Determine the (X, Y) coordinate at the center of the cell enclosing the given text.  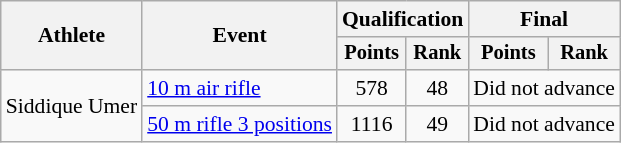
Event (240, 36)
Final (544, 19)
Athlete (72, 36)
578 (372, 88)
48 (437, 88)
49 (437, 124)
Siddique Umer (72, 106)
1116 (372, 124)
Qualification (402, 19)
50 m rifle 3 positions (240, 124)
10 m air rifle (240, 88)
